Output the (X, Y) coordinate of the center of the cell containing the given text.  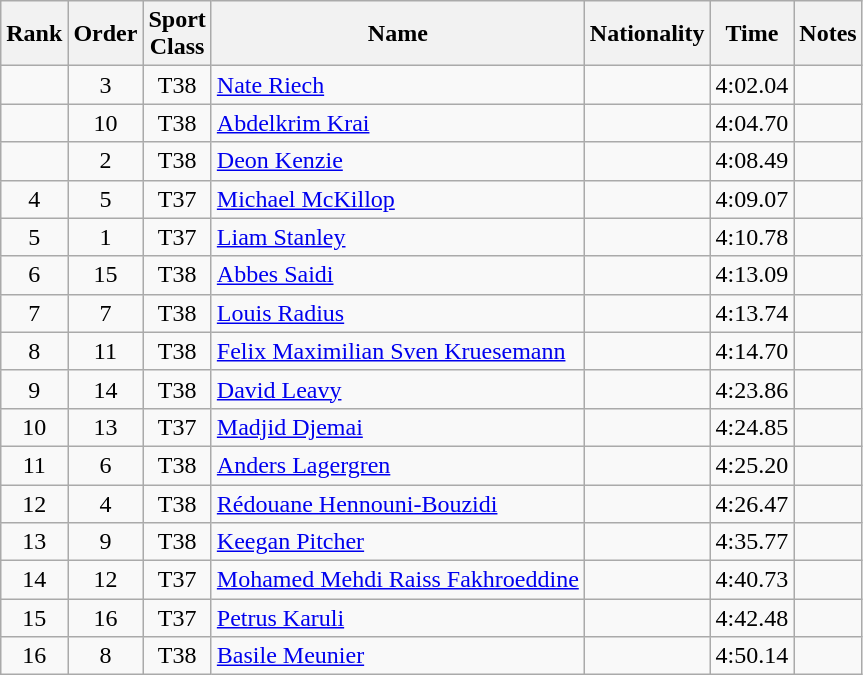
Order (106, 34)
Louis Radius (398, 313)
2 (106, 161)
Petrus Karuli (398, 618)
Keegan Pitcher (398, 542)
Anders Lagergren (398, 465)
Abbes Saidi (398, 275)
Felix Maximilian Sven Kruesemann (398, 351)
4:26.47 (752, 503)
4:02.04 (752, 85)
Rank (34, 34)
Mohamed Mehdi Raiss Fakhroeddine (398, 580)
Madjid Djemai (398, 427)
David Leavy (398, 389)
4:50.14 (752, 656)
1 (106, 237)
4:08.49 (752, 161)
4:23.86 (752, 389)
Abdelkrim Krai (398, 123)
Name (398, 34)
4:35.77 (752, 542)
Time (752, 34)
Nate Riech (398, 85)
4:04.70 (752, 123)
4:09.07 (752, 199)
4:14.70 (752, 351)
3 (106, 85)
4:13.09 (752, 275)
SportClass (177, 34)
Basile Meunier (398, 656)
Rédouane Hennouni-Bouzidi (398, 503)
4:42.48 (752, 618)
Deon Kenzie (398, 161)
4:13.74 (752, 313)
4:40.73 (752, 580)
Notes (828, 34)
Michael McKillop (398, 199)
4:25.20 (752, 465)
4:10.78 (752, 237)
4:24.85 (752, 427)
Liam Stanley (398, 237)
Nationality (647, 34)
